Output the [x, y] coordinate of the center of the cell containing the given text.  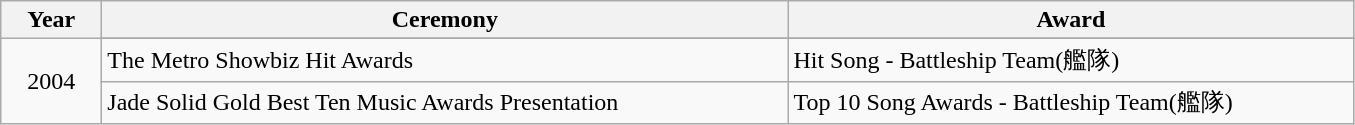
Year [52, 20]
Jade Solid Gold Best Ten Music Awards Presentation [445, 102]
2004 [52, 82]
Ceremony [445, 20]
The Metro Showbiz Hit Awards [445, 60]
Hit Song - Battleship Team(艦隊) [1071, 60]
Award [1071, 20]
Top 10 Song Awards - Battleship Team(艦隊) [1071, 102]
